Capture the cell that displays the provided text and extract its (X, Y) central coordinate. 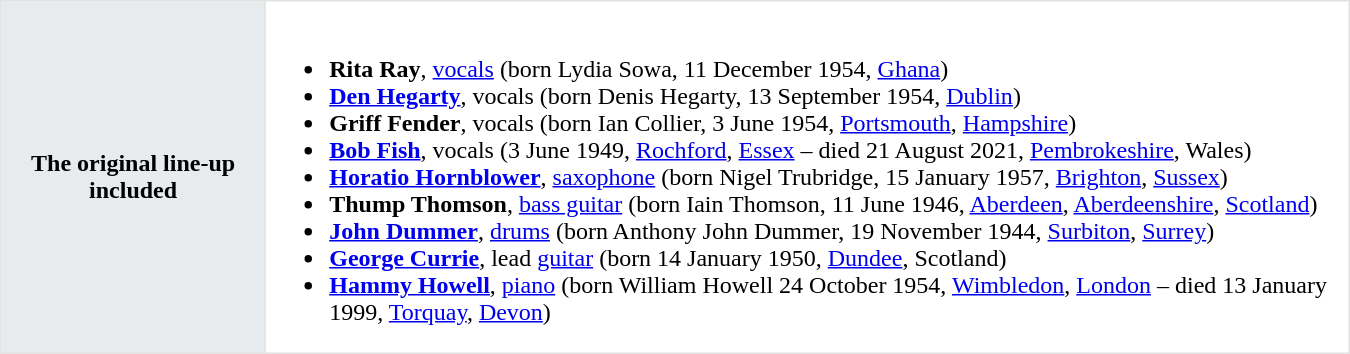
The original line-up included (134, 177)
